Find where the given text appears and provide that cell's center as (X, Y) coordinate. 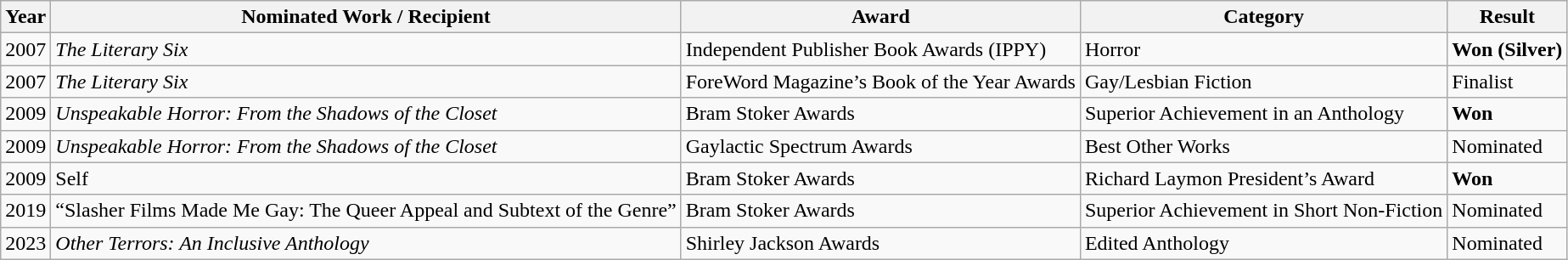
Award (880, 17)
Nominated Work / Recipient (366, 17)
ForeWord Magazine’s Book of the Year Awards (880, 82)
Finalist (1508, 82)
Horror (1263, 49)
Other Terrors: An Inclusive Anthology (366, 243)
2023 (25, 243)
Gay/Lesbian Fiction (1263, 82)
Independent Publisher Book Awards (IPPY) (880, 49)
Edited Anthology (1263, 243)
Won (Silver) (1508, 49)
Shirley Jackson Awards (880, 243)
Richard Laymon President’s Award (1263, 178)
Category (1263, 17)
Result (1508, 17)
“Slasher Films Made Me Gay: The Queer Appeal and Subtext of the Genre” (366, 211)
Gaylactic Spectrum Awards (880, 146)
Best Other Works (1263, 146)
Superior Achievement in an Anthology (1263, 114)
Year (25, 17)
2019 (25, 211)
Self (366, 178)
Superior Achievement in Short Non-Fiction (1263, 211)
